For the text-containing cell, return its midpoint in (x, y) coordinate format. 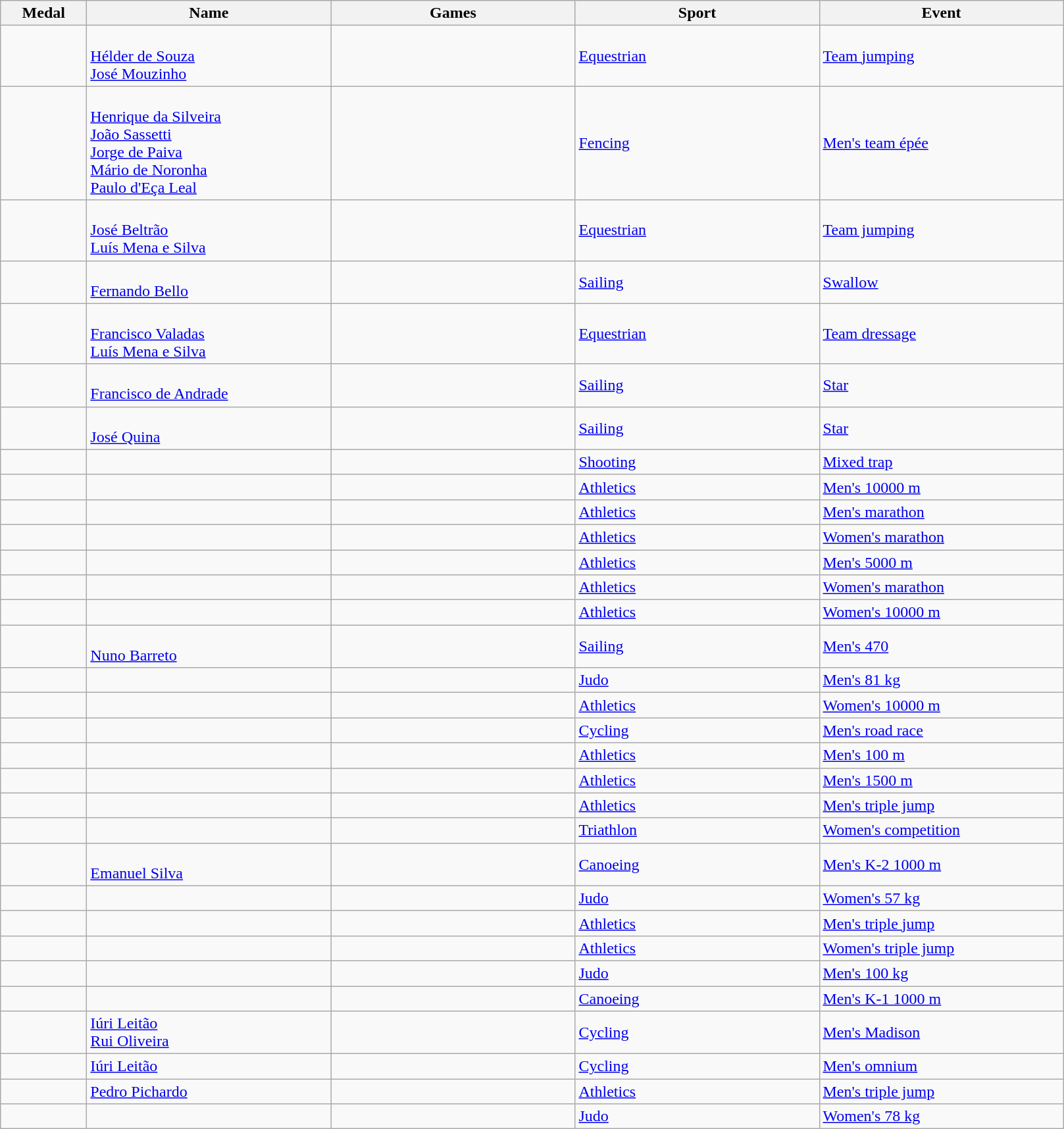
Triathlon (697, 830)
Sport (697, 13)
Francisco de Andrade (209, 386)
José BeltrãoLuís Mena e Silva (209, 230)
Swallow (941, 282)
Women's 57 kg (941, 898)
Nuno Barreto (209, 646)
Pedro Pichardo (209, 1091)
Men's K-1 1000 m (941, 998)
Men's 100 m (941, 755)
Men's team épée (941, 143)
Name (209, 13)
Hélder de SouzaJosé Mouzinho (209, 56)
Men's 1500 m (941, 780)
Shooting (697, 462)
Men's Madison (941, 1033)
Men's marathon (941, 512)
Women's competition (941, 830)
Women's 78 kg (941, 1116)
Men's omnium (941, 1066)
Medal (43, 13)
Iúri LeitãoRui Oliveira (209, 1033)
Men's road race (941, 730)
Event (941, 13)
Iúri Leitão (209, 1066)
Francisco ValadasLuís Mena e Silva (209, 334)
Mixed trap (941, 462)
Team dressage (941, 334)
Men's 81 kg (941, 680)
Women's triple jump (941, 948)
Henrique da SilveiraJoão SassettiJorge de PaivaMário de NoronhaPaulo d'Eça Leal (209, 143)
José Quina (209, 428)
Fencing (697, 143)
Fernando Bello (209, 282)
Emanuel Silva (209, 865)
Men's 10000 m (941, 487)
Men's 470 (941, 646)
Men's 100 kg (941, 973)
Games (453, 13)
Men's 5000 m (941, 563)
Men's K-2 1000 m (941, 865)
